Return (x, y) of the center of cell containing provided text 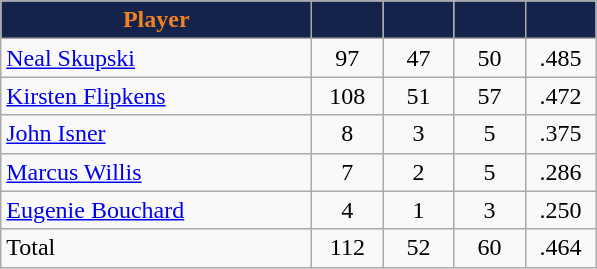
4 (348, 210)
Marcus Willis (156, 172)
60 (490, 248)
7 (348, 172)
50 (490, 58)
.485 (560, 58)
97 (348, 58)
.286 (560, 172)
.375 (560, 134)
Neal Skupski (156, 58)
2 (418, 172)
.472 (560, 96)
108 (348, 96)
Player (156, 20)
Kirsten Flipkens (156, 96)
112 (348, 248)
Total (156, 248)
8 (348, 134)
.250 (560, 210)
47 (418, 58)
51 (418, 96)
John Isner (156, 134)
1 (418, 210)
52 (418, 248)
57 (490, 96)
.464 (560, 248)
Eugenie Bouchard (156, 210)
